Find where the given text appears and provide that cell's center as [X, Y] coordinate. 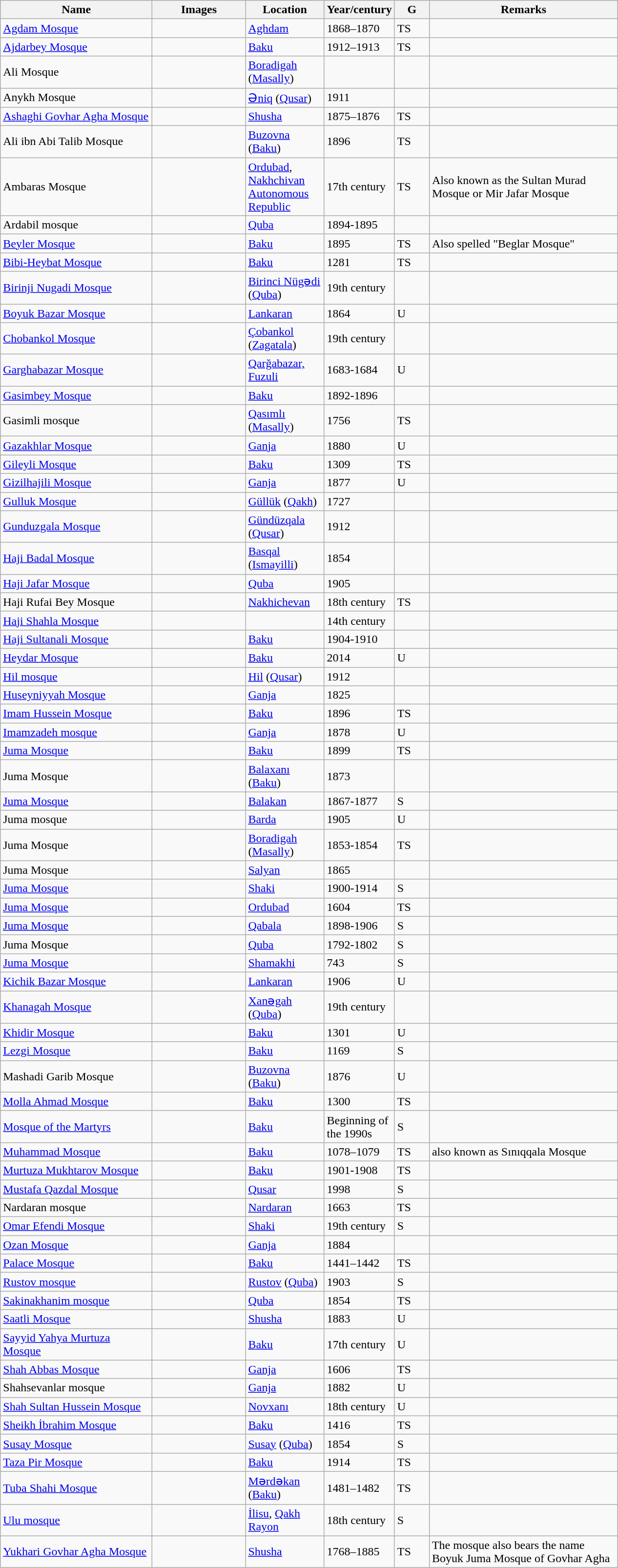
İlisu, Qakh Rayon [285, 1520]
Novxanı [285, 1406]
1301 [359, 1032]
1416 [359, 1425]
Qarğabazar, Fuzuli [285, 370]
Kichik Bazar Mosque [76, 981]
1912–1913 [359, 47]
Gileyli Mosque [76, 464]
Rustov mosque [76, 1282]
Sheikh İbrahim Mosque [76, 1425]
Juma mosque [76, 820]
Ali ibn Abi Talib Mosque [76, 142]
Agdam Mosque [76, 28]
Khidir Mosque [76, 1032]
Gasimbey Mosque [76, 395]
1876 [359, 1076]
1078–1079 [359, 1152]
1864 [359, 313]
Əniq (Qusar) [285, 98]
1169 [359, 1051]
1853-1854 [359, 845]
Aghdam [285, 28]
Images [199, 10]
1825 [359, 695]
1903 [359, 1282]
Nardaran mosque [76, 1208]
Güllük (Qakh) [285, 501]
Qasımlı (Masally) [285, 421]
Ali Mosque [76, 72]
Haji Rufai Bey Mosque [76, 602]
Also known as the Sultan Murad Mosque or Mir Jafar Mosque [523, 186]
Year/century [359, 10]
1868–1870 [359, 28]
1878 [359, 732]
Shamakhi [285, 963]
G [412, 10]
1898-1906 [359, 926]
1899 [359, 751]
Mashadi Garib Mosque [76, 1076]
1914 [359, 1462]
Qabala [285, 926]
Birinci Nügədi (Quba) [285, 288]
1756 [359, 421]
Gulluk Mosque [76, 501]
1663 [359, 1208]
Anykh Mosque [76, 98]
Xanəgah (Quba) [285, 1008]
1880 [359, 446]
Location [285, 10]
Haji Sultanali Mosque [76, 639]
Barda [285, 820]
Çobankol (Zagatala) [285, 339]
Haji Jafar Mosque [76, 583]
Gazakhlar Mosque [76, 446]
Sayyid Yahya Murtuza Mosque [76, 1344]
1441–1442 [359, 1263]
Rustov (Quba) [285, 1282]
1281 [359, 262]
Garghabazar Mosque [76, 370]
Beyler Mosque [76, 244]
1867-1877 [359, 801]
Birinji Nugadi Mosque [76, 288]
Beginning of the 1990s [359, 1127]
Mosque of the Martyrs [76, 1127]
Murtuza Mukhtarov Mosque [76, 1170]
Qusar [285, 1189]
Haji Shahla Mosque [76, 620]
Ordubad [285, 907]
Gasimli mosque [76, 421]
Ordubad, Nakhchivan Autonomous Republic [285, 186]
Ozan Mosque [76, 1245]
Susay Mosque [76, 1444]
Susay (Quba) [285, 1444]
1895 [359, 244]
Gizilhajili Mosque [76, 483]
Saatli Mosque [76, 1319]
Balaxanı (Baku) [285, 776]
Shahsevanlar mosque [76, 1388]
1865 [359, 870]
Heydar Mosque [76, 658]
Palace Mosque [76, 1263]
Lezgi Mosque [76, 1051]
743 [359, 963]
The mosque also bears the name Boyuk Juma Mosque of Govhar Agha [523, 1551]
1882 [359, 1388]
Tuba Shahi Mosque [76, 1488]
Molla Ahmad Mosque [76, 1101]
2014 [359, 658]
1998 [359, 1189]
Imam Hussein Mosque [76, 714]
Basqal (Ismayilli) [285, 558]
Muhammad Mosque [76, 1152]
Nardaran [285, 1208]
Imamzadeh mosque [76, 732]
Shah Abbas Mosque [76, 1369]
Mərdəkan (Baku) [285, 1488]
Taza Pir Mosque [76, 1462]
1309 [359, 464]
Balakan [285, 801]
Haji Badal Mosque [76, 558]
1892-1896 [359, 395]
Salyan [285, 870]
Mustafa Qazdal Mosque [76, 1189]
Hil (Qusar) [285, 676]
1727 [359, 501]
14th century [359, 620]
1904-1910 [359, 639]
Shah Sultan Hussein Mosque [76, 1406]
Ajdarbey Mosque [76, 47]
1875–1876 [359, 117]
Ambaras Mosque [76, 186]
Chobankol Mosque [76, 339]
Boyuk Bazar Mosque [76, 313]
1792-1802 [359, 944]
1901-1908 [359, 1170]
1300 [359, 1101]
Ardabil mosque [76, 225]
1883 [359, 1319]
Gunduzgala Mosque [76, 526]
1877 [359, 483]
1911 [359, 98]
Ulu mosque [76, 1520]
Also spelled "Beglar Mosque" [523, 244]
Ashaghi Govhar Agha Mosque [76, 117]
also known as Sınıqqala Mosque [523, 1152]
1884 [359, 1245]
Huseyniyyah Mosque [76, 695]
Yukhari Govhar Agha Mosque [76, 1551]
Omar Efendi Mosque [76, 1226]
1768–1885 [359, 1551]
1873 [359, 776]
1894-1895 [359, 225]
Name [76, 10]
Nakhichevan [285, 602]
Remarks [523, 10]
Hil mosque [76, 676]
Khanagah Mosque [76, 1008]
1606 [359, 1369]
Gündüzqala (Qusar) [285, 526]
1604 [359, 907]
1900-1914 [359, 888]
Bibi-Heybat Mosque [76, 262]
1481–1482 [359, 1488]
1683-1684 [359, 370]
1906 [359, 981]
Sakinakhanim mosque [76, 1300]
